Extract the (x, y) coordinate from the center of the cell holding the provided text.  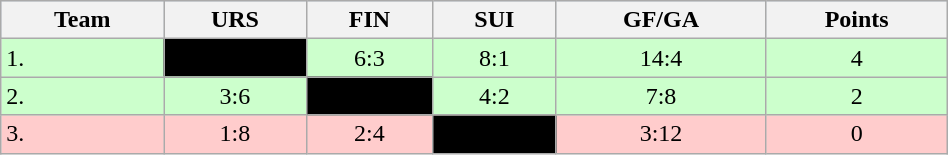
2. (82, 96)
2 (856, 96)
3:12 (661, 134)
2:4 (369, 134)
URS (236, 20)
8:1 (494, 58)
SUI (494, 20)
4:2 (494, 96)
3:6 (236, 96)
4 (856, 58)
0 (856, 134)
3. (82, 134)
7:8 (661, 96)
6:3 (369, 58)
1. (82, 58)
Points (856, 20)
Team (82, 20)
14:4 (661, 58)
1:8 (236, 134)
FIN (369, 20)
GF/GA (661, 20)
